Extract the (x, y) coordinate from the center of the cell holding the provided text.  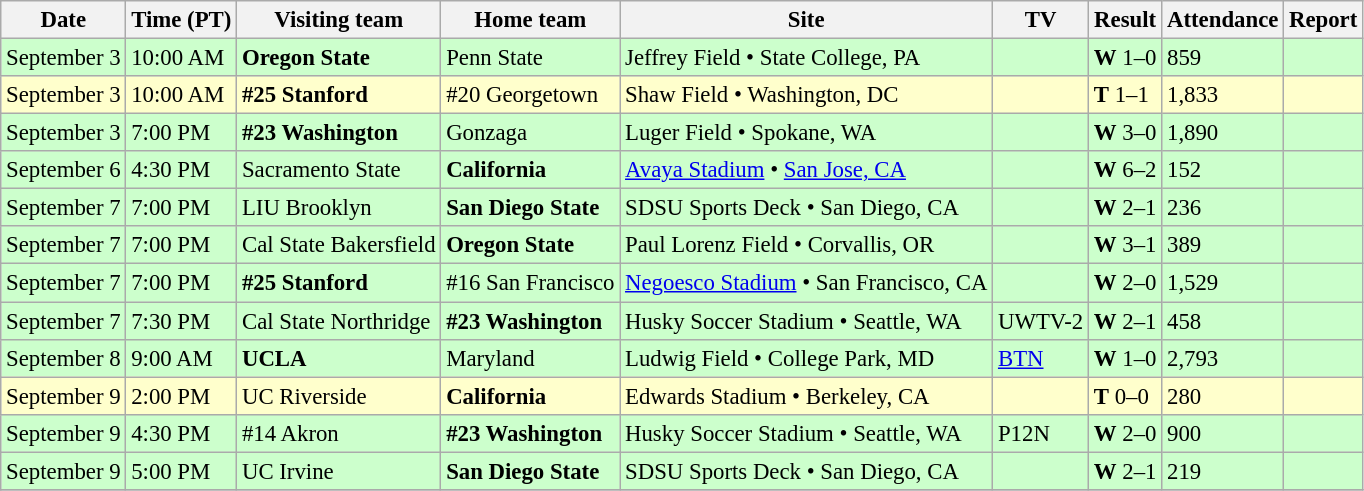
Result (1124, 20)
T 0–0 (1124, 396)
Home team (530, 20)
Paul Lorenz Field • Corvallis, OR (806, 245)
Penn State (530, 58)
Sacramento State (339, 170)
Report (1324, 20)
Luger Field • Spokane, WA (806, 133)
Maryland (530, 358)
900 (1223, 433)
5:00 PM (182, 471)
UCLA (339, 358)
9:00 AM (182, 358)
Shaw Field • Washington, DC (806, 95)
7:30 PM (182, 321)
219 (1223, 471)
September 6 (64, 170)
Jeffrey Field • State College, PA (806, 58)
Visiting team (339, 20)
1,833 (1223, 95)
2:00 PM (182, 396)
September 8 (64, 358)
#14 Akron (339, 433)
Gonzaga (530, 133)
#16 San Francisco (530, 283)
Edwards Stadium • Berkeley, CA (806, 396)
1,529 (1223, 283)
P12N (1041, 433)
389 (1223, 245)
Cal State Bakersfield (339, 245)
458 (1223, 321)
Date (64, 20)
W 6–2 (1124, 170)
236 (1223, 208)
UC Irvine (339, 471)
Time (PT) (182, 20)
Ludwig Field • College Park, MD (806, 358)
T 1–1 (1124, 95)
280 (1223, 396)
Attendance (1223, 20)
Avaya Stadium • San Jose, CA (806, 170)
W 3–0 (1124, 133)
152 (1223, 170)
#20 Georgetown (530, 95)
Site (806, 20)
W 3–1 (1124, 245)
BTN (1041, 358)
UWTV-2 (1041, 321)
Cal State Northridge (339, 321)
1,890 (1223, 133)
TV (1041, 20)
859 (1223, 58)
Negoesco Stadium • San Francisco, CA (806, 283)
2,793 (1223, 358)
UC Riverside (339, 396)
LIU Brooklyn (339, 208)
